Determine the (x, y) coordinate at the center of the cell enclosing the given text.  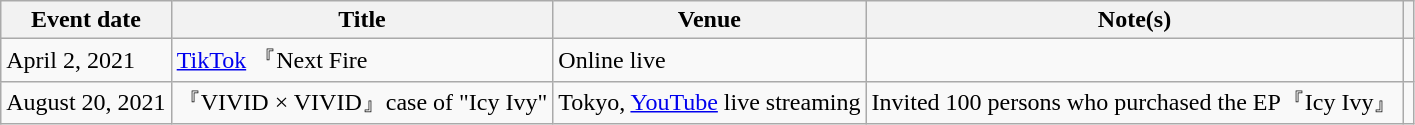
『VIVID × VIVID』case of "Icy Ivy" (362, 102)
Tokyo, YouTube live streaming (710, 102)
August 20, 2021 (86, 102)
Invited 100 persons who purchased the EP『Icy Ivy』 (1134, 102)
Online live (710, 60)
TikTok 『Next Fire (362, 60)
Title (362, 20)
April 2, 2021 (86, 60)
Event date (86, 20)
Note(s) (1134, 20)
Venue (710, 20)
